Search for the cell housing the specified text and yield its (x, y) center coordinate. 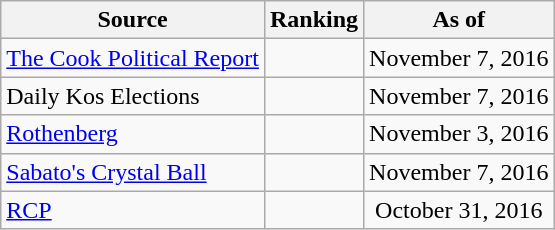
November 3, 2016 (459, 134)
Rothenberg (133, 134)
Ranking (314, 20)
The Cook Political Report (133, 58)
October 31, 2016 (459, 210)
RCP (133, 210)
As of (459, 20)
Daily Kos Elections (133, 96)
Source (133, 20)
Sabato's Crystal Ball (133, 172)
